Determine the (x, y) coordinate at the center of the cell enclosing the given text.  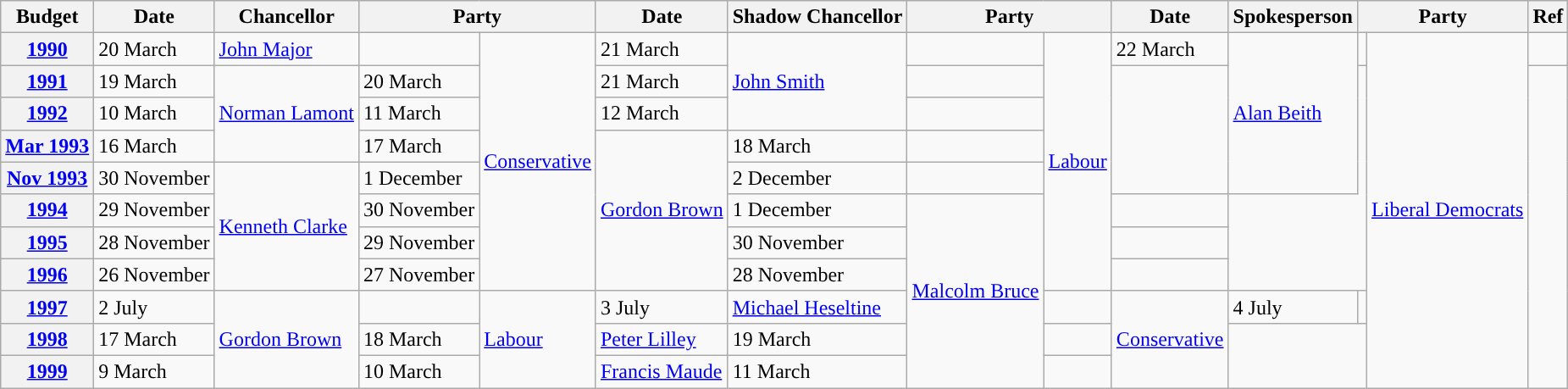
16 March (154, 146)
Peter Lilley (662, 339)
3 July (662, 307)
Budget (47, 17)
John Smith (817, 81)
2 July (154, 307)
26 November (154, 275)
Kenneth Clarke (286, 226)
1992 (47, 114)
4 July (1293, 307)
Liberal Democrats (1448, 210)
9 March (154, 371)
Norman Lamont (286, 114)
Michael Heseltine (817, 307)
John Major (286, 49)
2 December (817, 178)
Malcolm Bruce (976, 291)
Shadow Chancellor (817, 17)
1994 (47, 210)
Chancellor (286, 17)
Spokesperson (1293, 17)
1996 (47, 275)
1997 (47, 307)
1991 (47, 81)
1995 (47, 242)
1999 (47, 371)
Nov 1993 (47, 178)
1990 (47, 49)
22 March (1170, 49)
1998 (47, 339)
Ref (1549, 17)
12 March (662, 114)
Francis Maude (662, 371)
27 November (418, 275)
Alan Beith (1293, 114)
Mar 1993 (47, 146)
